Output the (X, Y) coordinate of the center of the cell containing the given text.  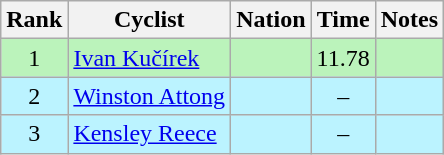
2 (34, 96)
Kensley Reece (150, 134)
Cyclist (150, 20)
Time (343, 20)
Notes (409, 20)
1 (34, 58)
Winston Attong (150, 96)
Rank (34, 20)
3 (34, 134)
Nation (271, 20)
11.78 (343, 58)
Ivan Kučírek (150, 58)
